Determine the (x, y) coordinate at the center of the cell enclosing the given text.  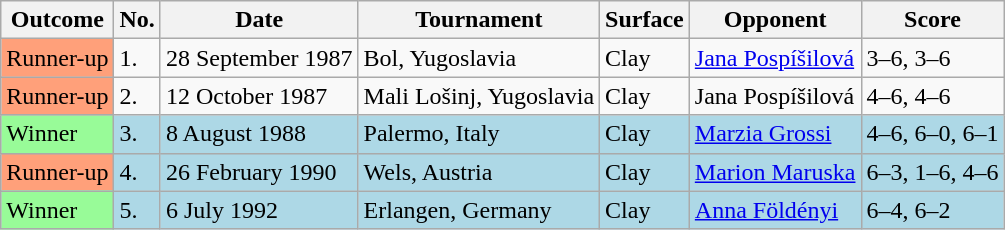
Mali Lošinj, Yugoslavia (479, 96)
Bol, Yugoslavia (479, 58)
6–3, 1–6, 4–6 (932, 172)
6 July 1992 (259, 210)
26 February 1990 (259, 172)
Tournament (479, 20)
Date (259, 20)
3. (137, 134)
Opponent (775, 20)
4. (137, 172)
1. (137, 58)
Marion Maruska (775, 172)
3–6, 3–6 (932, 58)
Wels, Austria (479, 172)
8 August 1988 (259, 134)
Anna Földényi (775, 210)
4–6, 6–0, 6–1 (932, 134)
Erlangen, Germany (479, 210)
No. (137, 20)
4–6, 4–6 (932, 96)
Surface (645, 20)
6–4, 6–2 (932, 210)
Score (932, 20)
Marzia Grossi (775, 134)
Outcome (58, 20)
Palermo, Italy (479, 134)
5. (137, 210)
12 October 1987 (259, 96)
28 September 1987 (259, 58)
2. (137, 96)
